Detect which cell encompasses the target text, then output its (x, y) center coordinate. 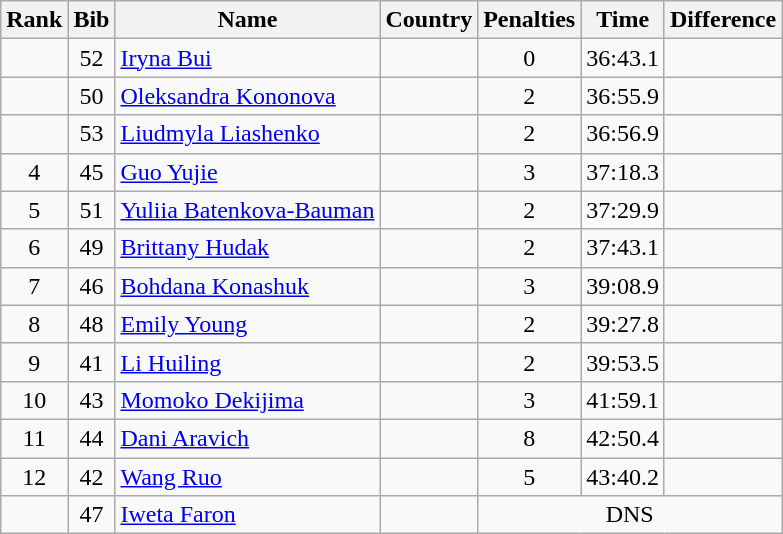
41 (92, 362)
Momoko Dekijima (248, 400)
Rank (34, 20)
49 (92, 248)
Dani Aravich (248, 438)
12 (34, 477)
39:53.5 (623, 362)
52 (92, 58)
42 (92, 477)
Guo Yujie (248, 172)
Bohdana Konashuk (248, 286)
47 (92, 515)
Brittany Hudak (248, 248)
36:56.9 (623, 134)
Wang Ruo (248, 477)
Time (623, 20)
6 (34, 248)
Emily Young (248, 324)
50 (92, 96)
Name (248, 20)
39:27.8 (623, 324)
Liudmyla Liashenko (248, 134)
Iweta Faron (248, 515)
10 (34, 400)
0 (530, 58)
DNS (630, 515)
37:29.9 (623, 210)
45 (92, 172)
36:55.9 (623, 96)
Bib (92, 20)
42:50.4 (623, 438)
11 (34, 438)
44 (92, 438)
Li Huiling (248, 362)
36:43.1 (623, 58)
48 (92, 324)
43:40.2 (623, 477)
Yuliia Batenkova-Bauman (248, 210)
53 (92, 134)
9 (34, 362)
Country (429, 20)
Difference (722, 20)
37:18.3 (623, 172)
Iryna Bui (248, 58)
46 (92, 286)
37:43.1 (623, 248)
4 (34, 172)
41:59.1 (623, 400)
Penalties (530, 20)
43 (92, 400)
51 (92, 210)
Oleksandra Kononova (248, 96)
39:08.9 (623, 286)
7 (34, 286)
